Search for the cell housing the specified text and yield its [x, y] center coordinate. 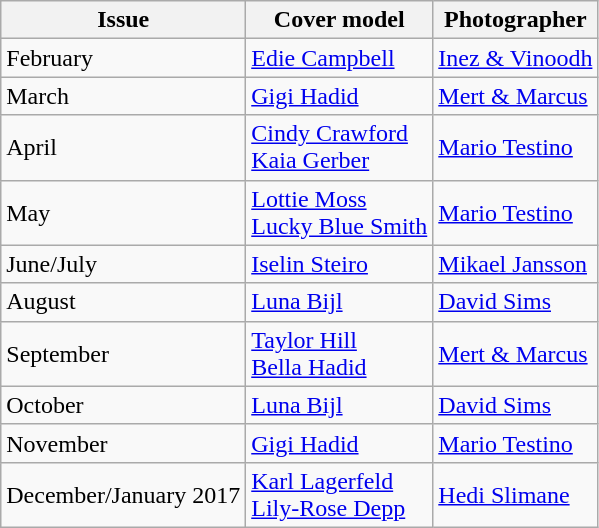
September [124, 354]
June/July [124, 264]
Issue [124, 20]
Karl LagerfeldLily-Rose Depp [340, 494]
Cindy CrawfordKaia Gerber [340, 148]
Iselin Steiro [340, 264]
December/January 2017 [124, 494]
Inez & Vinoodh [516, 58]
May [124, 212]
February [124, 58]
November [124, 443]
Edie Campbell [340, 58]
Mikael Jansson [516, 264]
Taylor HillBella Hadid [340, 354]
Hedi Slimane [516, 494]
Lottie MossLucky Blue Smith [340, 212]
March [124, 96]
October [124, 405]
April [124, 148]
Photographer [516, 20]
Cover model [340, 20]
August [124, 302]
